Locate the cell with the specified text and output its (x, y) center coordinate. 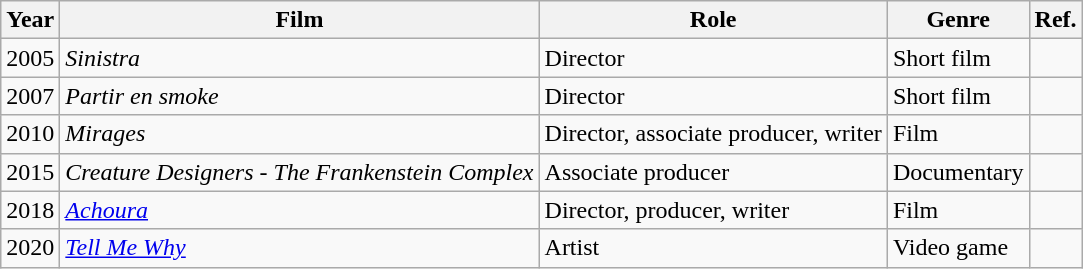
Sinistra (300, 58)
Tell Me Why (300, 248)
2018 (30, 210)
2005 (30, 58)
Artist (713, 248)
Partir en smoke (300, 96)
Achoura (300, 210)
2010 (30, 134)
2020 (30, 248)
Director, producer, writer (713, 210)
Role (713, 20)
Video game (958, 248)
Associate producer (713, 172)
Year (30, 20)
Creature Designers - The Frankenstein Complex (300, 172)
Documentary (958, 172)
Ref. (1056, 20)
Genre (958, 20)
Mirages (300, 134)
Director, associate producer, writer (713, 134)
2007 (30, 96)
2015 (30, 172)
